Return the (x, y) coordinate for the center point of the cell that contains the specified text.  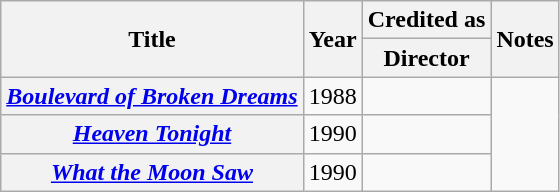
Credited as (426, 20)
Boulevard of Broken Dreams (152, 96)
Title (152, 39)
Heaven Tonight (152, 134)
Notes (525, 39)
What the Moon Saw (152, 172)
1988 (332, 96)
Director (426, 58)
Year (332, 39)
